Output the (x, y) coordinate of the center of the cell containing the given text.  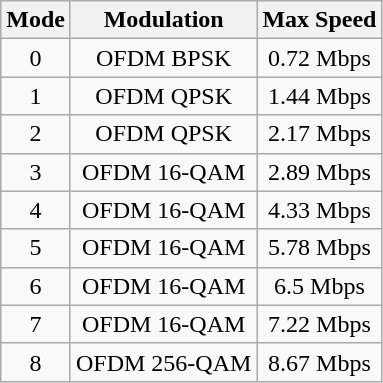
Modulation (163, 20)
Max Speed (320, 20)
8 (36, 362)
5 (36, 248)
7.22 Mbps (320, 324)
OFDM BPSK (163, 58)
OFDM 256-QAM (163, 362)
2.89 Mbps (320, 172)
2.17 Mbps (320, 134)
4.33 Mbps (320, 210)
1.44 Mbps (320, 96)
Mode (36, 20)
0 (36, 58)
5.78 Mbps (320, 248)
4 (36, 210)
0.72 Mbps (320, 58)
1 (36, 96)
6 (36, 286)
7 (36, 324)
6.5 Mbps (320, 286)
3 (36, 172)
8.67 Mbps (320, 362)
2 (36, 134)
